Detect which cell encompasses the target text, then output its [X, Y] center coordinate. 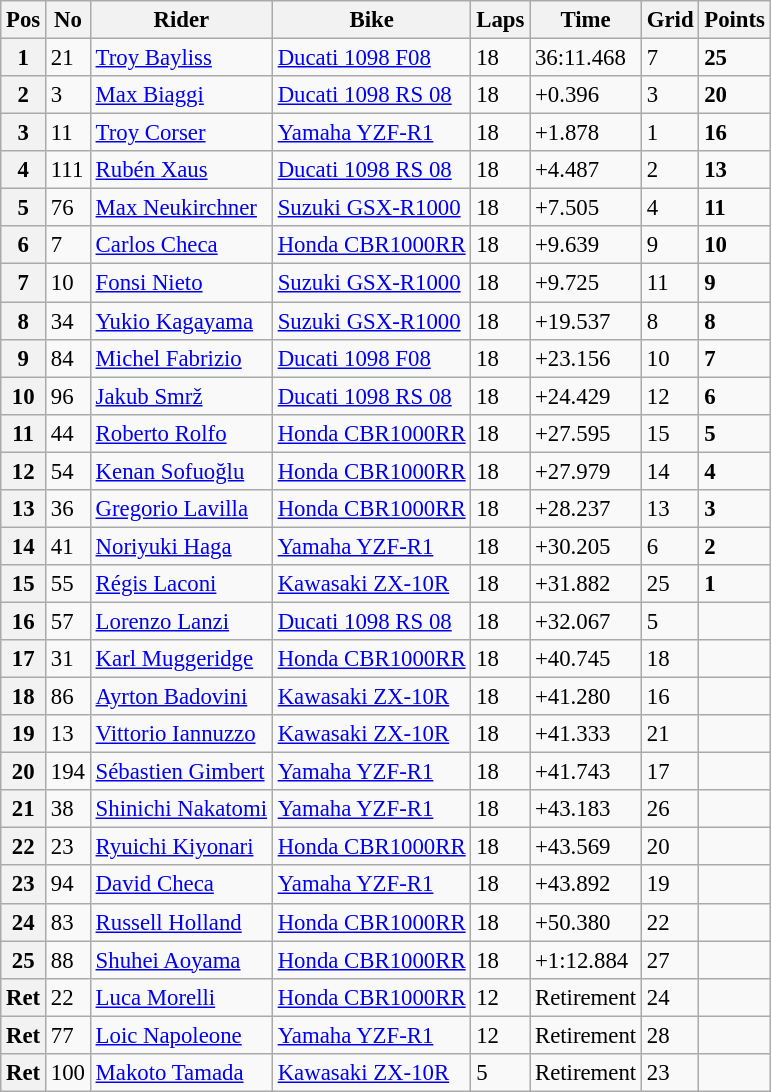
Michel Fabrizio [181, 358]
Time [586, 20]
Shinichi Nakatomi [181, 809]
+27.979 [586, 471]
100 [68, 1073]
+40.745 [586, 659]
Gregorio Lavilla [181, 509]
+4.487 [586, 170]
Rubén Xaus [181, 170]
36 [68, 509]
+1:12.884 [586, 960]
+41.280 [586, 697]
94 [68, 885]
Pos [24, 20]
+7.505 [586, 208]
+1.878 [586, 133]
Russell Holland [181, 922]
77 [68, 1035]
27 [670, 960]
Loic Napoleone [181, 1035]
44 [68, 433]
Ayrton Badovini [181, 697]
+9.639 [586, 245]
194 [68, 772]
Points [734, 20]
+23.156 [586, 358]
88 [68, 960]
Lorenzo Lanzi [181, 621]
Troy Bayliss [181, 58]
57 [68, 621]
Makoto Tamada [181, 1073]
+0.396 [586, 95]
+24.429 [586, 396]
Yukio Kagayama [181, 321]
+50.380 [586, 922]
26 [670, 809]
+9.725 [586, 283]
Fonsi Nieto [181, 283]
+43.892 [586, 885]
83 [68, 922]
+27.595 [586, 433]
54 [68, 471]
+19.537 [586, 321]
Max Neukirchner [181, 208]
28 [670, 1035]
Max Biaggi [181, 95]
Régis Laconi [181, 584]
Carlos Checa [181, 245]
+32.067 [586, 621]
84 [68, 358]
+41.333 [586, 734]
Vittorio Iannuzzo [181, 734]
No [68, 20]
96 [68, 396]
Grid [670, 20]
David Checa [181, 885]
Laps [500, 20]
Jakub Smrž [181, 396]
+43.183 [586, 809]
38 [68, 809]
34 [68, 321]
55 [68, 584]
36:11.468 [586, 58]
Karl Muggeridge [181, 659]
86 [68, 697]
+31.882 [586, 584]
Shuhei Aoyama [181, 960]
Bike [372, 20]
76 [68, 208]
Roberto Rolfo [181, 433]
Kenan Sofuoğlu [181, 471]
41 [68, 546]
31 [68, 659]
+41.743 [586, 772]
+30.205 [586, 546]
Luca Morelli [181, 997]
Troy Corser [181, 133]
Rider [181, 20]
Ryuichi Kiyonari [181, 847]
Noriyuki Haga [181, 546]
Sébastien Gimbert [181, 772]
+43.569 [586, 847]
+28.237 [586, 509]
111 [68, 170]
